Scan for the cell matching the given text and deliver its [X, Y] coordinate at center. 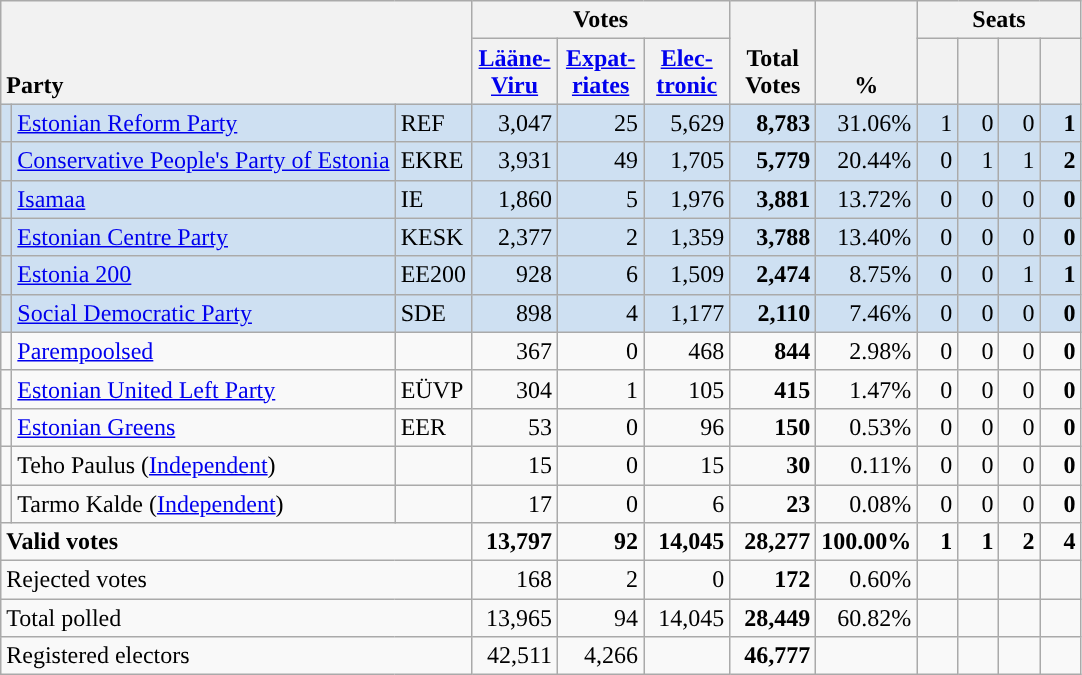
17 [515, 503]
172 [773, 580]
53 [515, 427]
13.40% [866, 237]
Registered electors [236, 656]
Rejected votes [236, 580]
28,449 [773, 618]
EER [433, 427]
EÜVP [433, 389]
Estonian Greens [204, 427]
468 [687, 351]
100.00% [866, 542]
0.60% [866, 580]
Seats [999, 20]
13,797 [515, 542]
42,511 [515, 656]
96 [687, 427]
1,177 [687, 313]
367 [515, 351]
Parempoolsed [204, 351]
20.44% [866, 161]
60.82% [866, 618]
1.47% [866, 389]
1,359 [687, 237]
5,779 [773, 161]
13,965 [515, 618]
0.11% [866, 465]
92 [601, 542]
SDE [433, 313]
8,783 [773, 123]
Estonia 200 [204, 275]
Teho Paulus (Independent) [204, 465]
0.53% [866, 427]
105 [687, 389]
REF [433, 123]
4,266 [601, 656]
Lääne- Viru [515, 72]
31.06% [866, 123]
Total Votes [773, 52]
% [866, 52]
Elec- tronic [687, 72]
7.46% [866, 313]
IE [433, 199]
13.72% [866, 199]
30 [773, 465]
2,377 [515, 237]
3,931 [515, 161]
Valid votes [236, 542]
EKRE [433, 161]
150 [773, 427]
898 [515, 313]
168 [515, 580]
1,860 [515, 199]
94 [601, 618]
2.98% [866, 351]
3,788 [773, 237]
Estonian Centre Party [204, 237]
304 [515, 389]
25 [601, 123]
Party [236, 52]
2,110 [773, 313]
KESK [433, 237]
Total polled [236, 618]
8.75% [866, 275]
1,976 [687, 199]
3,881 [773, 199]
Votes [601, 20]
49 [601, 161]
415 [773, 389]
28,277 [773, 542]
1,509 [687, 275]
844 [773, 351]
Estonian Reform Party [204, 123]
46,777 [773, 656]
1,705 [687, 161]
Social Democratic Party [204, 313]
Expat- riates [601, 72]
928 [515, 275]
5,629 [687, 123]
Tarmo Kalde (Independent) [204, 503]
Conservative People's Party of Estonia [204, 161]
0.08% [866, 503]
5 [601, 199]
2,474 [773, 275]
3,047 [515, 123]
23 [773, 503]
EE200 [433, 275]
Isamaa [204, 199]
Estonian United Left Party [204, 389]
